Pinpoint the cell where the given text exists, returning its [x, y] midpoint coordinate. 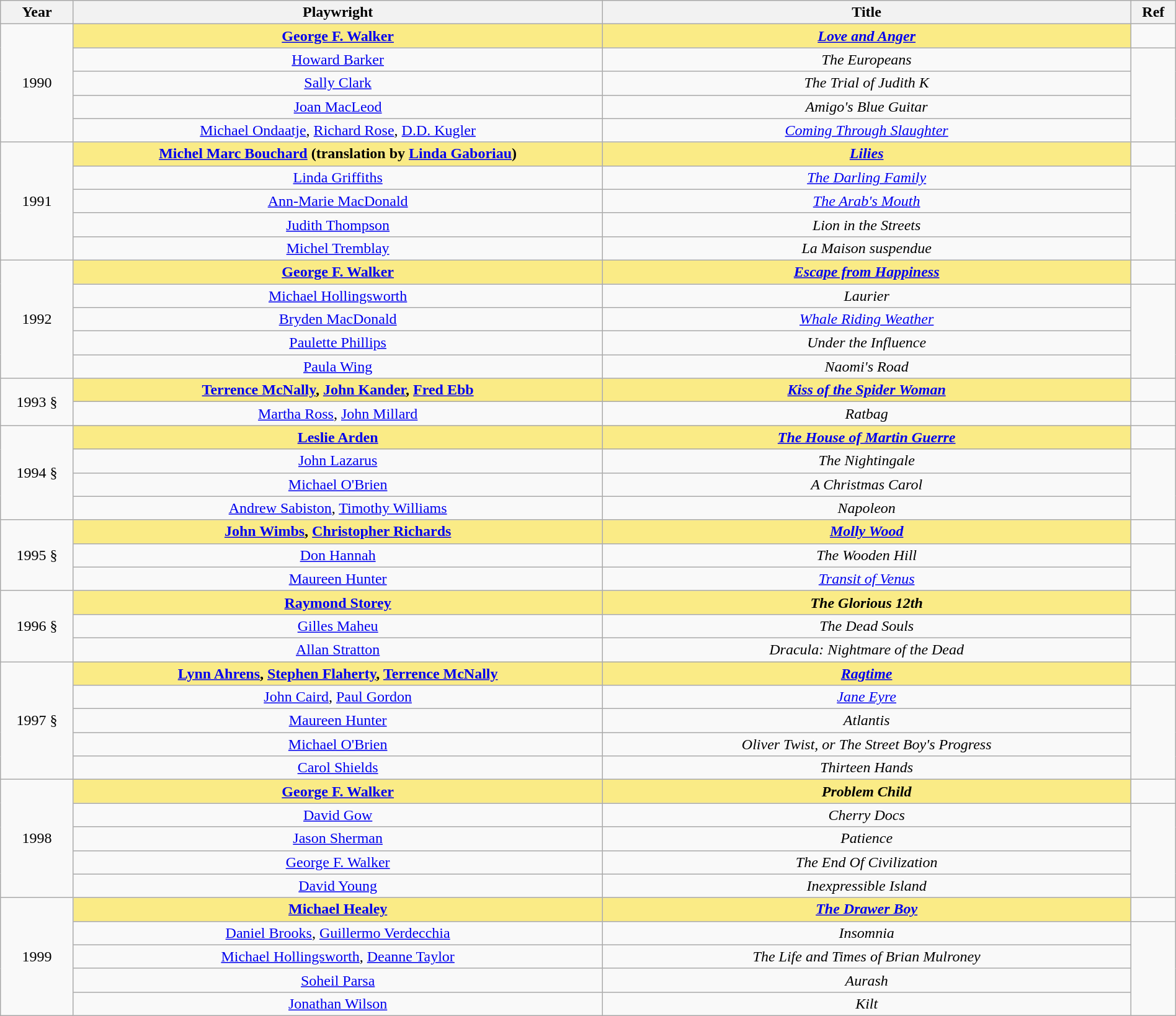
Paula Wing [337, 367]
Andrew Sabiston, Timothy Williams [337, 508]
The House of Martin Guerre [867, 437]
1994 § [37, 473]
Molly Wood [867, 532]
The Drawer Boy [867, 909]
Playwright [337, 12]
Michael Healey [337, 909]
John Lazarus [337, 461]
Cherry Docs [867, 815]
Jane Eyre [867, 697]
Paulette Phillips [337, 343]
Michael Ondaatje, Richard Rose, D.D. Kugler [337, 130]
Daniel Brooks, Guillermo Verdecchia [337, 933]
Jason Sherman [337, 839]
Leslie Arden [337, 437]
The Trial of Judith K [867, 83]
Judith Thompson [337, 225]
Patience [867, 839]
1997 § [37, 720]
David Young [337, 886]
Michael Hollingsworth [337, 296]
The Arab's Mouth [867, 201]
A Christmas Carol [867, 484]
Insomnia [867, 933]
Love and Anger [867, 36]
La Maison suspendue [867, 248]
Whale Riding Weather [867, 319]
Escape from Happiness [867, 272]
Inexpressible Island [867, 886]
John Wimbs, Christopher Richards [337, 532]
The Darling Family [867, 177]
Problem Child [867, 791]
1995 § [37, 555]
Thirteen Hands [867, 768]
Kiss of the Spider Woman [867, 390]
1992 [37, 319]
Lynn Ahrens, Stephen Flaherty, Terrence McNally [337, 673]
Laurier [867, 296]
1999 [37, 956]
Ragtime [867, 673]
Lion in the Streets [867, 225]
Title [867, 12]
Bryden MacDonald [337, 319]
Martha Ross, John Millard [337, 414]
Ratbag [867, 414]
The Wooden Hill [867, 555]
Under the Influence [867, 343]
The Life and Times of Brian Mulroney [867, 956]
1998 [37, 839]
Ref [1153, 12]
1990 [37, 83]
Year [37, 12]
Linda Griffiths [337, 177]
Carol Shields [337, 768]
Michel Marc Bouchard (translation by Linda Gaboriau) [337, 154]
Michel Tremblay [337, 248]
Gilles Maheu [337, 626]
Oliver Twist, or The Street Boy's Progress [867, 744]
Aurash [867, 980]
Coming Through Slaughter [867, 130]
The Dead Souls [867, 626]
Naomi's Road [867, 367]
1993 § [37, 402]
1991 [37, 201]
The Nightingale [867, 461]
Atlantis [867, 721]
Howard Barker [337, 60]
Allan Stratton [337, 649]
1996 § [37, 626]
David Gow [337, 815]
Michael Hollingsworth, Deanne Taylor [337, 956]
Transit of Venus [867, 579]
The Europeans [867, 60]
John Caird, Paul Gordon [337, 697]
Dracula: Nightmare of the Dead [867, 649]
Soheil Parsa [337, 980]
Lilies [867, 154]
Kilt [867, 1004]
Don Hannah [337, 555]
The End Of Civilization [867, 862]
The Glorious 12th [867, 602]
Jonathan Wilson [337, 1004]
Sally Clark [337, 83]
Ann-Marie MacDonald [337, 201]
Napoleon [867, 508]
Amigo's Blue Guitar [867, 107]
Raymond Storey [337, 602]
Joan MacLeod [337, 107]
Terrence McNally, John Kander, Fred Ebb [337, 390]
